Find where the given text appears and provide that cell's center as [x, y] coordinate. 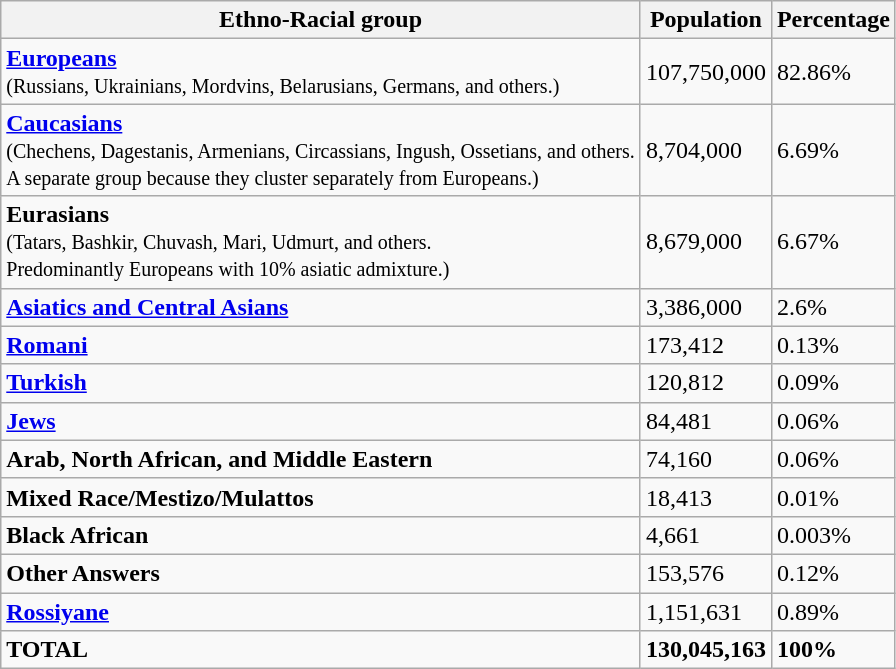
Europeans(Russians, Ukrainians, Mordvins, Belarusians, Germans, and others.) [321, 72]
1,151,631 [706, 611]
2.6% [833, 307]
4,661 [706, 535]
153,576 [706, 573]
Other Answers [321, 573]
6.69% [833, 150]
Romani [321, 345]
0.09% [833, 383]
173,412 [706, 345]
0.003% [833, 535]
Eurasians(Tatars, Bashkir, Chuvash, Mari, Udmurt, and others.Predominantly Europeans with 10% asiatic admixture.) [321, 242]
Ethno-Racial group [321, 20]
107,750,000 [706, 72]
0.89% [833, 611]
Turkish [321, 383]
82.86% [833, 72]
6.67% [833, 242]
8,704,000 [706, 150]
3,386,000 [706, 307]
0.12% [833, 573]
84,481 [706, 421]
Black African [321, 535]
18,413 [706, 497]
Asiatics and Central Asians [321, 307]
0.13% [833, 345]
Percentage [833, 20]
Population [706, 20]
TOTAL [321, 650]
8,679,000 [706, 242]
100% [833, 650]
74,160 [706, 459]
0.01% [833, 497]
Rossiyane [321, 611]
Mixed Race/Mestizo/Mulattos [321, 497]
Jews [321, 421]
120,812 [706, 383]
130,045,163 [706, 650]
Arab, North African, and Middle Eastern [321, 459]
